Pinpoint the cell where the given text exists, returning its [X, Y] midpoint coordinate. 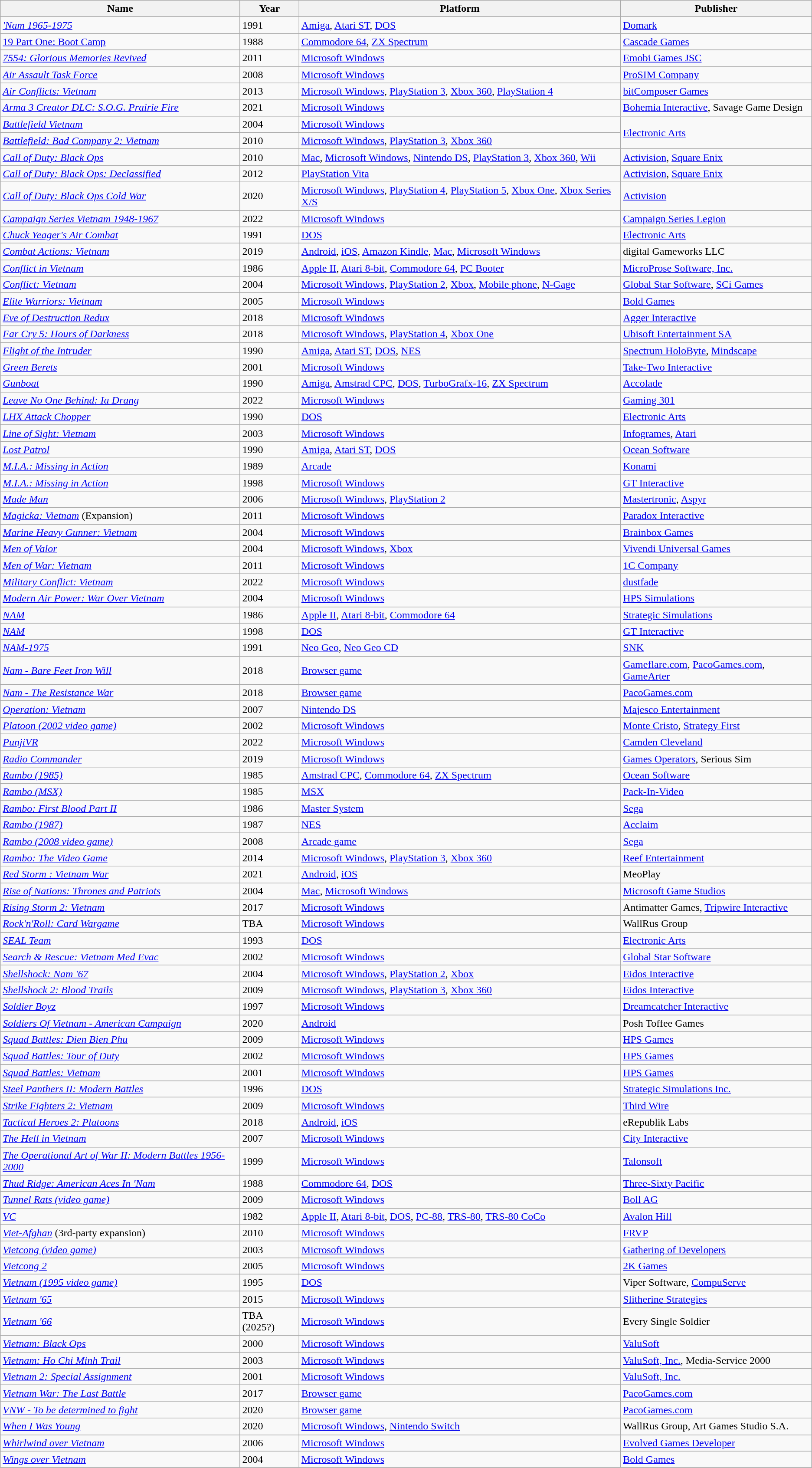
Campaign Series Legion [717, 218]
bitComposer Games [717, 91]
Red Storm : Vietnam War [120, 874]
Every Single Soldier [717, 1322]
NES [460, 825]
Far Cry 5: Hours of Darkness [120, 334]
Lost Patrol [120, 450]
SNK [717, 648]
Slitherine Strategies [717, 1299]
Paradox Interactive [717, 516]
Thud Ridge: American Aces In 'Nam [120, 1183]
Rambo (2008 video game) [120, 841]
PunjiVR [120, 742]
1982 [269, 1216]
Agger Interactive [717, 318]
WallRus Group, Art Games Studio S.A. [717, 1426]
Strike Fighters 2: Vietnam [120, 1106]
Tunnel Rats (video game) [120, 1200]
Microsoft Game Studios [717, 891]
Take-Two Interactive [717, 367]
Gunboat [120, 384]
Master System [460, 808]
Men of War: Vietnam [120, 565]
Viper Software, CompuServe [717, 1282]
1996 [269, 1089]
Microsoft Windows, PlayStation 4, PlayStation 5, Xbox One, Xbox Series X/S [460, 196]
1989 [269, 466]
Battlefield: Bad Company 2: Vietnam [120, 141]
2013 [269, 91]
Global Star Software [717, 957]
2014 [269, 858]
Vivendi Universal Games [717, 549]
NAM-1975 [120, 648]
Antimatter Games, Tripwire Interactive [717, 907]
Gaming 301 [717, 400]
The Operational Art of War II: Modern Battles 1956-2000 [120, 1161]
Military Conflict: Vietnam [120, 582]
Vietnam '65 [120, 1299]
1995 [269, 1282]
Global Star Software, SCi Games [717, 285]
Rambo (1985) [120, 775]
Arma 3 Creator DLC: S.O.G. Prairie Fire [120, 108]
Acclaim [717, 825]
'Nam 1965-1975 [120, 25]
Emobi Games JSC [717, 58]
2K Games [717, 1266]
Strategic Simulations [717, 615]
TBA (2025?) [269, 1322]
Vietnam 2: Special Assignment [120, 1377]
Strategic Simulations Inc. [717, 1089]
Brainbox Games [717, 532]
Steel Panthers II: Modern Battles [120, 1089]
Air Conflicts: Vietnam [120, 91]
Reef Entertainment [717, 858]
Rise of Nations: Thrones and Patriots [120, 891]
Vietnam (1995 video game) [120, 1282]
Monte Cristo, Strategy First [717, 726]
Squad Battles: Tour of Duty [120, 1056]
Microsoft Windows, PlayStation 2, Xbox, Mobile phone, N-Gage [460, 285]
Men of Valor [120, 549]
ValuSoft, Inc., Media-Service 2000 [717, 1360]
Name [120, 9]
Modern Air Power: War Over Vietnam [120, 598]
PlayStation Vita [460, 174]
Call of Duty: Black Ops Cold War [120, 196]
Evolved Games Developer [717, 1443]
Pack-In-Video [717, 792]
When I Was Young [120, 1426]
Vietnam: Black Ops [120, 1344]
Leave No One Behind: Ia Drang [120, 400]
Nam - The Resistance War [120, 693]
MSX [460, 792]
Rambo: First Blood Part II [120, 808]
Cascade Games [717, 42]
Elite Warriors: Vietnam [120, 301]
Camden Cleveland [717, 742]
Rising Storm 2: Vietnam [120, 907]
The Hell in Vietnam [120, 1139]
Infogrames, Atari [717, 433]
WallRus Group [717, 924]
Apple II, Atari 8-bit, Commodore 64 [460, 615]
Vietnam '66 [120, 1322]
Conflict in Vietnam [120, 268]
Vietnam War: The Last Battle [120, 1393]
Nam - Bare Feet Iron Will [120, 670]
Apple II, Atari 8-bit, DOS, PC-88, TRS-80, TRS-80 CoCo [460, 1216]
Air Assault Task Force [120, 75]
Arcade [460, 466]
Dreamcatcher Interactive [717, 1006]
MeoPlay [717, 874]
Soldier Boyz [120, 1006]
Domark [717, 25]
ProSIM Company [717, 75]
LHX Attack Chopper [120, 417]
FRVP [717, 1233]
Green Berets [120, 367]
Microsoft Windows, PlayStation 2, Xbox [460, 973]
Microsoft Windows, PlayStation 4, Xbox One [460, 334]
Apple II, Atari 8-bit, Commodore 64, PC Booter [460, 268]
City Interactive [717, 1139]
Call of Duty: Black Ops [120, 157]
Three-Sixty Pacific [717, 1183]
Mac, Microsoft Windows [460, 891]
Accolade [717, 384]
Eve of Destruction Redux [120, 318]
Rambo (MSX) [120, 792]
1993 [269, 940]
Viet-Afghan (3rd-party expansion) [120, 1233]
Posh Toffee Games [717, 1023]
2000 [269, 1344]
Microsoft Windows, Xbox [460, 549]
Shellshock: Nam '67 [120, 973]
Wings over Vietnam [120, 1459]
VNW - To be determined to fight [120, 1410]
Combat Actions: Vietnam [120, 252]
Magicka: Vietnam (Expansion) [120, 516]
2015 [269, 1299]
Android, iOS, Amazon Kindle, Mac, Microsoft Windows [460, 252]
Flight of the Intruder [120, 351]
1997 [269, 1006]
Spectrum HoloByte, Mindscape [717, 351]
Tactical Heroes 2: Platoons [120, 1122]
Operation: Vietnam [120, 709]
eRepublik Labs [717, 1122]
1987 [269, 825]
HPS Simulations [717, 598]
Battlefield Vietnam [120, 124]
1C Company [717, 565]
Majesco Entertainment [717, 709]
Publisher [717, 9]
TBA [269, 924]
Android [460, 1023]
dustfade [717, 582]
VC [120, 1216]
Ubisoft Entertainment SA [717, 334]
Vietnam: Ho Chi Minh Trail [120, 1360]
Talonsoft [717, 1161]
Neo Geo, Neo Geo CD [460, 648]
Squad Battles: Vietnam [120, 1073]
Chuck Yeager's Air Combat [120, 235]
MicroProse Software, Inc. [717, 268]
Amiga, Atari ST, DOS, NES [460, 351]
Vietcong (video game) [120, 1249]
Conflict: Vietnam [120, 285]
Commodore 64, DOS [460, 1183]
Commodore 64, ZX Spectrum [460, 42]
Search & Rescue: Vietnam Med Evac [120, 957]
7554: Glorious Memories Revived [120, 58]
Microsoft Windows, PlayStation 2 [460, 499]
Gameflare.com, PacoGames.com, GameArter [717, 670]
Nintendo DS [460, 709]
Soldiers Of Vietnam - American Campaign [120, 1023]
Vietcong 2 [120, 1266]
Line of Sight: Vietnam [120, 433]
Year [269, 9]
2012 [269, 174]
Third Wire [717, 1106]
Marine Heavy Gunner: Vietnam [120, 532]
Whirlwind over Vietnam [120, 1443]
Rambo: The Video Game [120, 858]
Radio Commander [120, 759]
Mac, Microsoft Windows, Nintendo DS, PlayStation 3, Xbox 360, Wii [460, 157]
Platform [460, 9]
Boll AG [717, 1200]
Avalon Hill [717, 1216]
Campaign Series Vietnam 1948-1967 [120, 218]
SEAL Team [120, 940]
Platoon (2002 video game) [120, 726]
Arcade game [460, 841]
Bohemia Interactive, Savage Game Design [717, 108]
Rambo (1987) [120, 825]
19 Part One: Boot Camp [120, 42]
Made Man [120, 499]
1999 [269, 1161]
Microsoft Windows, Nintendo Switch [460, 1426]
Amstrad CPC, Commodore 64, ZX Spectrum [460, 775]
Gathering of Developers [717, 1249]
Rock'n'Roll: Card Wargame [120, 924]
digital Gameworks LLC [717, 252]
Squad Battles: Dien Bien Phu [120, 1040]
Activision [717, 196]
Amiga, Amstrad CPC, DOS, TurboGrafx-16, ZX Spectrum [460, 384]
Shellshock 2: Blood Trails [120, 990]
Games Operators, Serious Sim [717, 759]
Konami [717, 466]
ValuSoft, Inc. [717, 1377]
Mastertronic, Aspyr [717, 499]
Call of Duty: Black Ops: Declassified [120, 174]
Microsoft Windows, PlayStation 3, Xbox 360, PlayStation 4 [460, 91]
ValuSoft [717, 1344]
